Return the (X, Y) coordinate for the center point of the cell that contains the specified text.  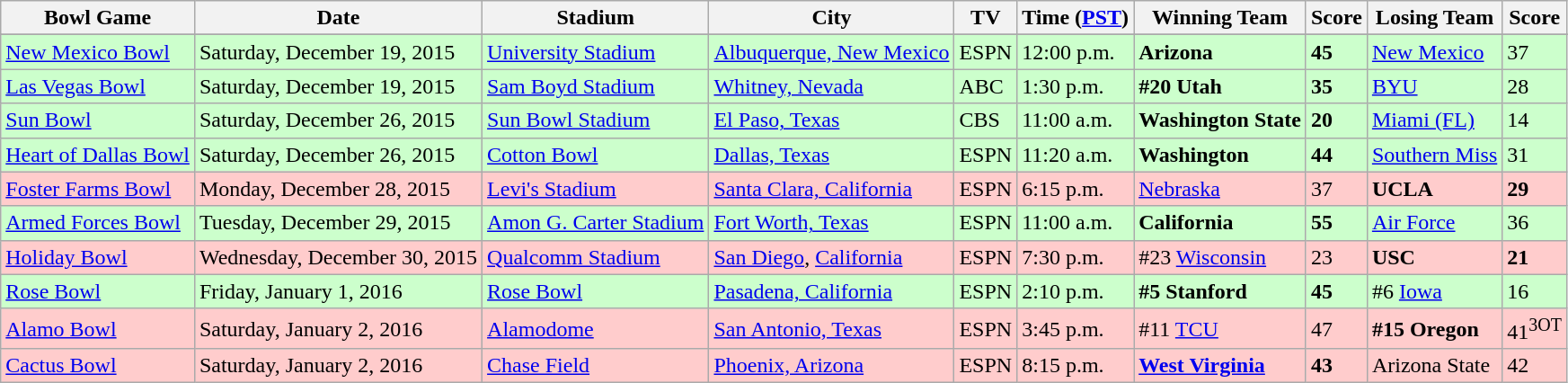
Phoenix, Arizona (832, 366)
1:30 p.m. (1076, 86)
Washington State (1220, 120)
San Diego, California (832, 257)
36 (1535, 223)
CBS (986, 120)
Losing Team (1434, 18)
14 (1535, 120)
El Paso, Texas (832, 120)
16 (1535, 291)
47 (1336, 329)
Arizona State (1434, 366)
42 (1535, 366)
Levi's Stadium (596, 189)
44 (1336, 155)
29 (1535, 189)
Qualcomm Stadium (596, 257)
28 (1535, 86)
ABC (986, 86)
55 (1336, 223)
#11 TCU (1220, 329)
Heart of Dallas Bowl (98, 155)
413OT (1535, 329)
Miami (FL) (1434, 120)
San Antonio, Texas (832, 329)
Date (338, 18)
City (832, 18)
Sam Boyd Stadium (596, 86)
35 (1336, 86)
Chase Field (596, 366)
USC (1434, 257)
Southern Miss (1434, 155)
New Mexico Bowl (98, 52)
11:20 a.m. (1076, 155)
Santa Clara, California (832, 189)
Armed Forces Bowl (98, 223)
Albuquerque, New Mexico (832, 52)
Foster Farms Bowl (98, 189)
#5 Stanford (1220, 291)
UCLA (1434, 189)
West Virginia (1220, 366)
#20 Utah (1220, 86)
20 (1336, 120)
Whitney, Nevada (832, 86)
21 (1535, 257)
University Stadium (596, 52)
Friday, January 1, 2016 (338, 291)
3:45 p.m. (1076, 329)
7:30 p.m. (1076, 257)
31 (1535, 155)
Arizona (1220, 52)
BYU (1434, 86)
Time (PST) (1076, 18)
Cactus Bowl (98, 366)
Air Force (1434, 223)
#23 Wisconsin (1220, 257)
2:10 p.m. (1076, 291)
California (1220, 223)
#6 Iowa (1434, 291)
Amon G. Carter Stadium (596, 223)
Alamo Bowl (98, 329)
6:15 p.m. (1076, 189)
Holiday Bowl (98, 257)
Winning Team (1220, 18)
TV (986, 18)
Fort Worth, Texas (832, 223)
Nebraska (1220, 189)
New Mexico (1434, 52)
Alamodome (596, 329)
Wednesday, December 30, 2015 (338, 257)
Tuesday, December 29, 2015 (338, 223)
Sun Bowl (98, 120)
Dallas, Texas (832, 155)
Las Vegas Bowl (98, 86)
23 (1336, 257)
Monday, December 28, 2015 (338, 189)
#15 Oregon (1434, 329)
Pasadena, California (832, 291)
Washington (1220, 155)
8:15 p.m. (1076, 366)
43 (1336, 366)
12:00 p.m. (1076, 52)
Bowl Game (98, 18)
Cotton Bowl (596, 155)
Stadium (596, 18)
Sun Bowl Stadium (596, 120)
